For the text-containing cell, return its midpoint in [X, Y] coordinate format. 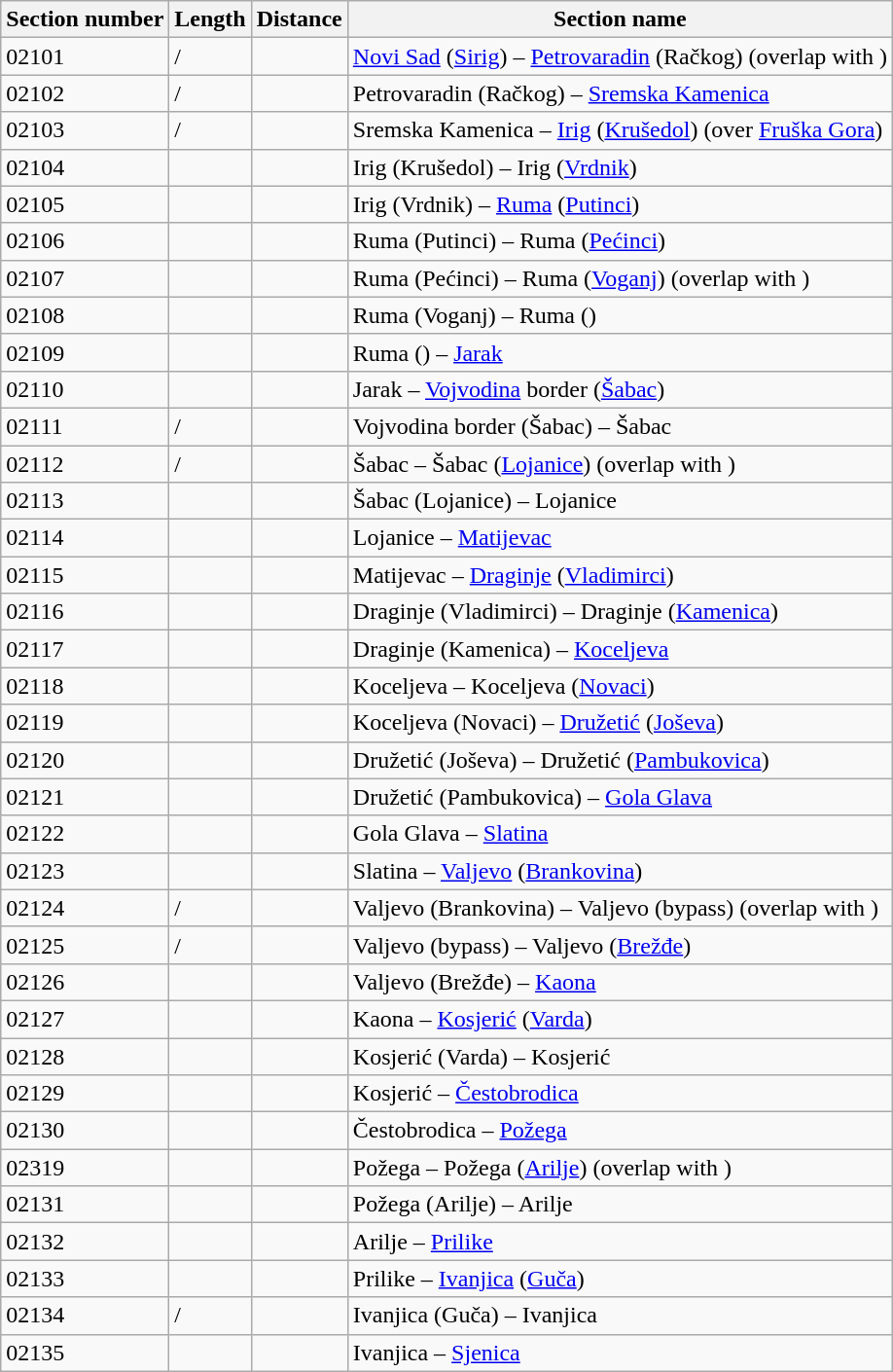
Lojanice – Matijevac [620, 538]
Petrovaradin (Račkog) – Sremska Kamenica [620, 93]
Valjevo (Brankovina) – Valjevo (bypass) (overlap with ) [620, 908]
02105 [86, 204]
Draginje (Kamenica) – Koceljeva [620, 649]
02115 [86, 575]
Požega – Požega (Arilje) (overlap with ) [620, 1168]
Sremska Kamenica – Irig (Krušedol) (over Fruška Gora) [620, 130]
Irig (Krušedol) – Irig (Vrdnik) [620, 167]
02125 [86, 945]
Length [210, 19]
02128 [86, 1056]
Kaona – Kosjerić (Varda) [620, 1019]
Irig (Vrdnik) – Ruma (Putinci) [620, 204]
Ivanjica (Guča) – Ivanjica [620, 1316]
Section number [86, 19]
Ruma () – Jarak [620, 352]
Valjevo (Brežđe) – Kaona [620, 982]
02119 [86, 723]
Gola Glava – Slatina [620, 834]
Šabac (Lojanice) – Lojanice [620, 501]
Kosjerić – Čestobrodica [620, 1094]
02126 [86, 982]
02116 [86, 612]
02129 [86, 1094]
02133 [86, 1279]
02106 [86, 241]
Slatina – Valjevo (Brankovina) [620, 871]
02112 [86, 464]
02101 [86, 56]
Koceljeva – Koceljeva (Novaci) [620, 686]
Ruma (Putinci) – Ruma (Pećinci) [620, 241]
Valjevo (bypass) – Valjevo (Brežđe) [620, 945]
02113 [86, 501]
02132 [86, 1242]
Šabac – Šabac (Lojanice) (overlap with ) [620, 464]
Section name [620, 19]
02130 [86, 1131]
Novi Sad (Sirig) – Petrovaradin (Račkog) (overlap with ) [620, 56]
Kosjerić (Varda) – Kosjerić [620, 1056]
02123 [86, 871]
02107 [86, 278]
02118 [86, 686]
Koceljeva (Novaci) – Družetić (Joševa) [620, 723]
02124 [86, 908]
Ruma (Voganj) – Ruma () [620, 315]
02109 [86, 352]
02102 [86, 93]
Jarak – Vojvodina border (Šabac) [620, 389]
Vojvodina border (Šabac) – Šabac [620, 426]
02104 [86, 167]
02114 [86, 538]
Draginje (Vladimirci) – Draginje (Kamenica) [620, 612]
02110 [86, 389]
02120 [86, 760]
02103 [86, 130]
Prilike – Ivanjica (Guča) [620, 1279]
Matijevac – Draginje (Vladimirci) [620, 575]
Požega (Arilje) – Arilje [620, 1205]
02122 [86, 834]
02135 [86, 1353]
02108 [86, 315]
Arilje – Prilike [620, 1242]
Družetić (Joševa) – Družetić (Pambukovica) [620, 760]
Ruma (Pećinci) – Ruma (Voganj) (overlap with ) [620, 278]
02111 [86, 426]
Čestobrodica – Požega [620, 1131]
02131 [86, 1205]
02134 [86, 1316]
Družetić (Pambukovica) – Gola Glava [620, 797]
02319 [86, 1168]
02127 [86, 1019]
02117 [86, 649]
02121 [86, 797]
Ivanjica – Sjenica [620, 1353]
Distance [300, 19]
